Output the [x, y] coordinate of the center of the cell containing the given text.  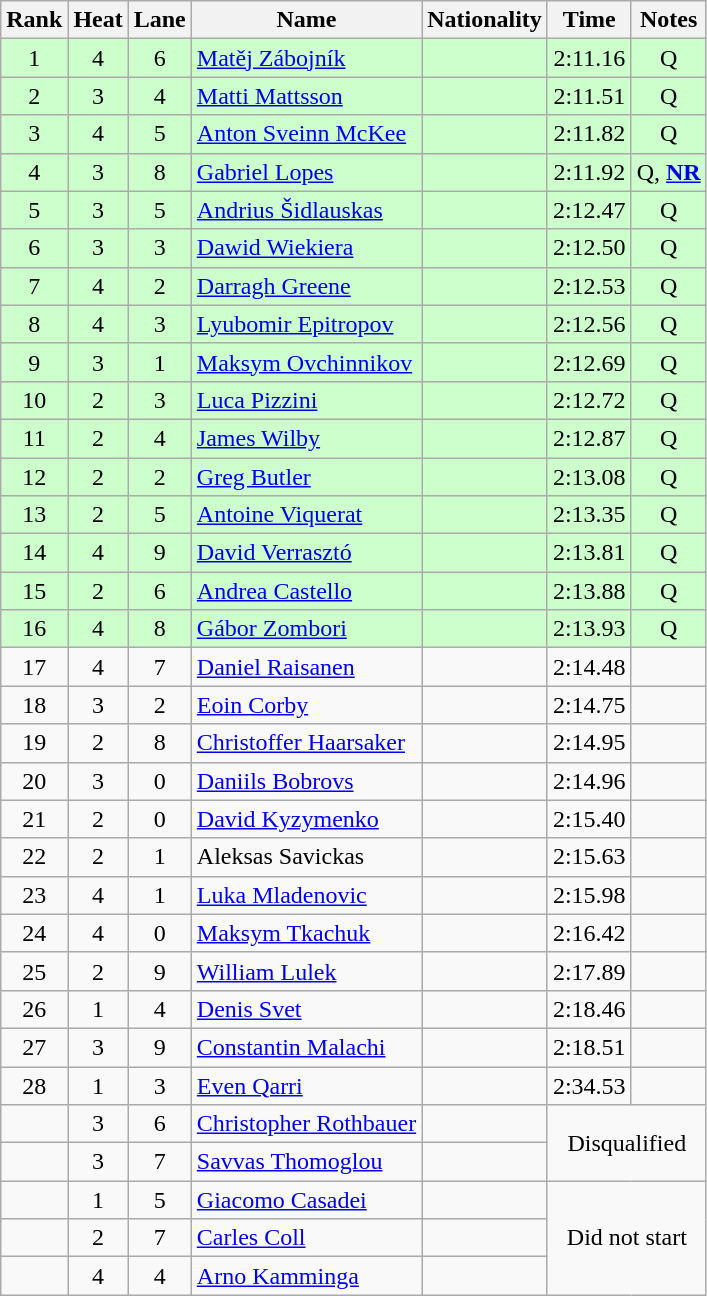
2:11.82 [589, 134]
18 [34, 705]
13 [34, 515]
14 [34, 553]
Daniils Bobrovs [306, 781]
Matti Mattsson [306, 96]
David Verrasztó [306, 553]
20 [34, 781]
Gábor Zombori [306, 629]
12 [34, 477]
Disqualified [626, 1143]
Dawid Wiekiera [306, 248]
2:34.53 [589, 1085]
21 [34, 819]
2:12.72 [589, 400]
16 [34, 629]
2:12.56 [589, 324]
2:12.47 [589, 210]
Andrius Šidlauskas [306, 210]
2:13.35 [589, 515]
Matěj Zábojník [306, 58]
2:14.75 [589, 705]
Even Qarri [306, 1085]
Christoffer Haarsaker [306, 743]
2:16.42 [589, 933]
2:17.89 [589, 971]
2:15.40 [589, 819]
27 [34, 1047]
Darragh Greene [306, 286]
2:15.63 [589, 857]
James Wilby [306, 438]
Anton Sveinn McKee [306, 134]
24 [34, 933]
Arno Kamminga [306, 1276]
2:12.50 [589, 248]
Time [589, 20]
2:15.98 [589, 895]
2:13.08 [589, 477]
2:12.87 [589, 438]
Did not start [626, 1238]
Maksym Ovchinnikov [306, 362]
2:13.88 [589, 591]
Daniel Raisanen [306, 667]
Lane [160, 20]
2:13.81 [589, 553]
2:12.69 [589, 362]
Name [306, 20]
Rank [34, 20]
2:14.95 [589, 743]
2:18.46 [589, 1009]
11 [34, 438]
Denis Svet [306, 1009]
10 [34, 400]
2:13.93 [589, 629]
Luca Pizzini [306, 400]
Gabriel Lopes [306, 172]
Luka Mladenovic [306, 895]
Q, NR [668, 172]
David Kyzymenko [306, 819]
Nationality [485, 20]
2:12.53 [589, 286]
Savvas Thomoglou [306, 1162]
Maksym Tkachuk [306, 933]
Carles Coll [306, 1238]
William Lulek [306, 971]
Lyubomir Epitropov [306, 324]
2:14.96 [589, 781]
Greg Butler [306, 477]
Aleksas Savickas [306, 857]
Notes [668, 20]
26 [34, 1009]
17 [34, 667]
Heat [98, 20]
2:11.16 [589, 58]
2:18.51 [589, 1047]
28 [34, 1085]
2:14.48 [589, 667]
25 [34, 971]
23 [34, 895]
Constantin Malachi [306, 1047]
Christopher Rothbauer [306, 1124]
15 [34, 591]
Antoine Viquerat [306, 515]
19 [34, 743]
2:11.51 [589, 96]
22 [34, 857]
2:11.92 [589, 172]
Giacomo Casadei [306, 1200]
Eoin Corby [306, 705]
Andrea Castello [306, 591]
